Find where the given text appears and provide that cell's center as [x, y] coordinate. 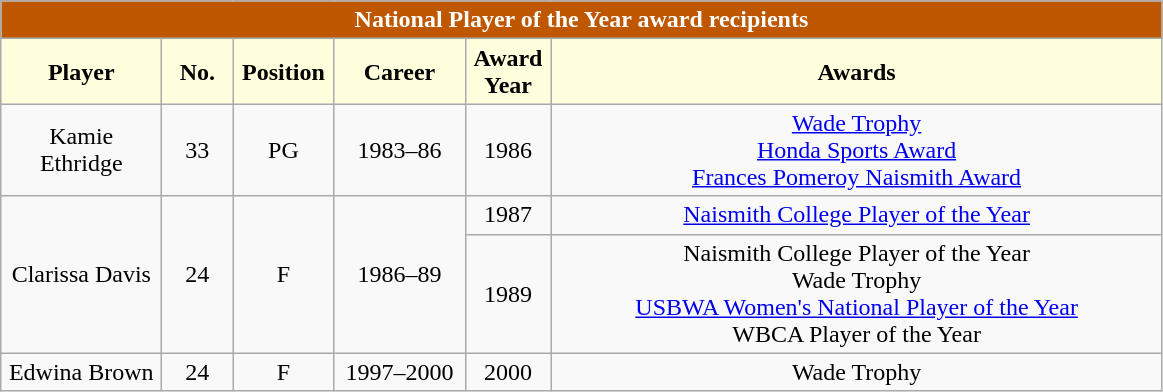
33 [198, 150]
1983–86 [400, 150]
1989 [508, 294]
Clarissa Davis [82, 274]
Career [400, 72]
PG [284, 150]
Wade Trophy [856, 372]
1986 [508, 150]
Player [82, 72]
1987 [508, 215]
Position [284, 72]
Naismith College Player of the YearWade TrophyUSBWA Women's National Player of the YearWBCA Player of the Year [856, 294]
Wade TrophyHonda Sports AwardFrances Pomeroy Naismith Award [856, 150]
Naismith College Player of the Year [856, 215]
No. [198, 72]
1997–2000 [400, 372]
2000 [508, 372]
Kamie Ethridge [82, 150]
Award Year [508, 72]
Awards [856, 72]
1986–89 [400, 274]
Edwina Brown [82, 372]
National Player of the Year award recipients [582, 20]
